Provide the (X, Y) coordinate of the cell's center where the given text is located.  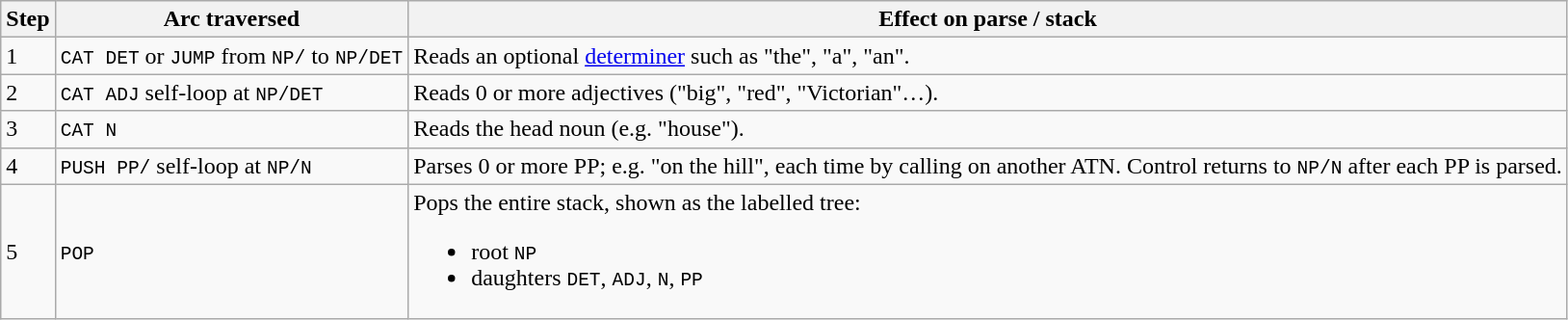
CAT N (231, 129)
5 (28, 252)
3 (28, 129)
PUSH PP/ self-loop at NP/N (231, 166)
1 (28, 56)
4 (28, 166)
2 (28, 93)
Step (28, 19)
Parses 0 or more PP; e.g. "on the hill", each time by calling on another ATN. Control returns to NP/N after each PP is parsed. (988, 166)
Reads 0 or more adjectives ("big", "red", "Victorian"…). (988, 93)
POP (231, 252)
Reads an optional determiner such as "the", "a", "an". (988, 56)
CAT DET or JUMP from NP/ to NP/DET (231, 56)
CAT ADJ self-loop at NP/DET (231, 93)
Pops the entire stack, shown as the labelled tree:root NPdaughters DET, ADJ, N, PP (988, 252)
Arc traversed (231, 19)
Effect on parse / stack (988, 19)
Reads the head noun (e.g. "house"). (988, 129)
